Scan for the cell matching the given text and deliver its (X, Y) coordinate at center. 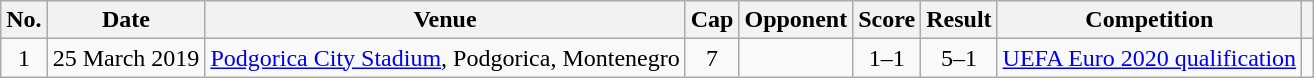
25 March 2019 (126, 58)
1–1 (887, 58)
UEFA Euro 2020 qualification (1150, 58)
5–1 (959, 58)
No. (24, 20)
Result (959, 20)
Podgorica City Stadium, Podgorica, Montenegro (445, 58)
7 (712, 58)
1 (24, 58)
Score (887, 20)
Competition (1150, 20)
Date (126, 20)
Opponent (796, 20)
Venue (445, 20)
Cap (712, 20)
